From the cell containing the given text, extract its center point as [x, y] coordinate. 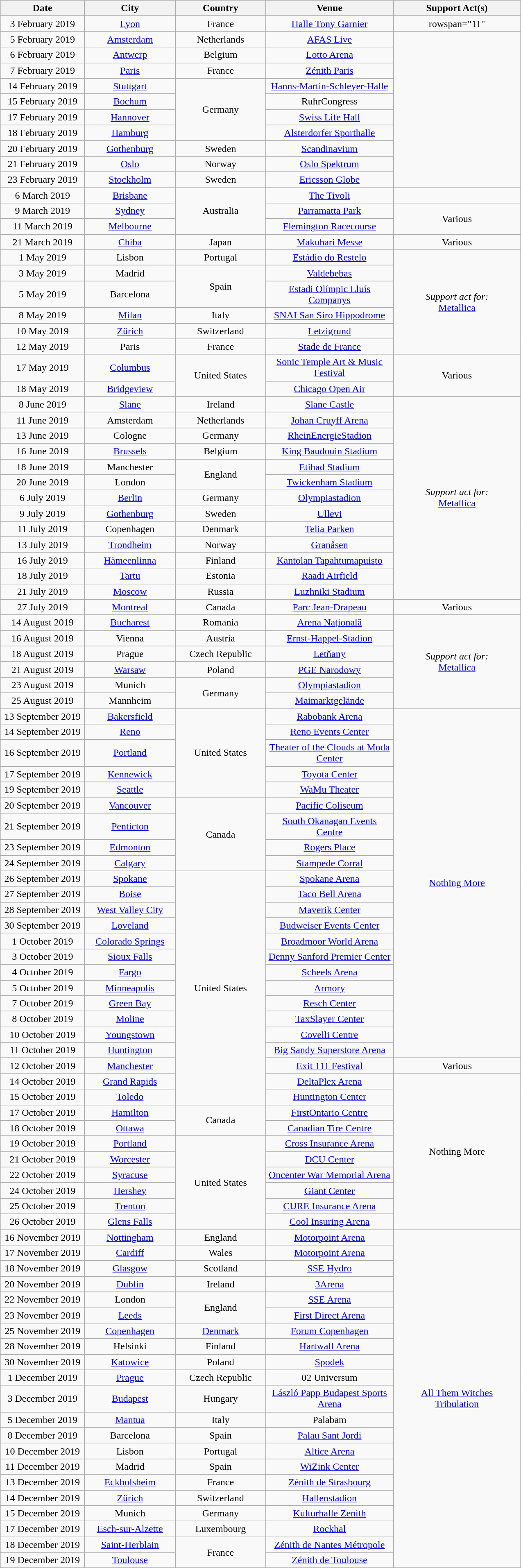
Huntington Center [329, 1097]
Bucharest [130, 623]
Zénith de Toulouse [329, 1560]
Rabobank Arena [329, 716]
16 August 2019 [43, 638]
27 September 2019 [43, 894]
Zénith de Nantes Métropole [329, 1545]
6 July 2019 [43, 498]
Budweiser Events Center [329, 925]
Toulouse [130, 1560]
13 July 2019 [43, 545]
Forum Copenhagen [329, 1331]
Altice Arena [329, 1451]
Seattle [130, 790]
Boise [130, 894]
23 November 2019 [43, 1315]
11 June 2019 [43, 420]
13 December 2019 [43, 1482]
11 July 2019 [43, 529]
Armory [329, 988]
Fargo [130, 972]
WaMu Theater [329, 790]
7 February 2019 [43, 70]
Makuhari Messe [329, 242]
Oslo Spektrum [329, 164]
Bridgeview [130, 389]
Chicago Open Air [329, 389]
Brussels [130, 451]
Romania [220, 623]
Cool Insuring Arena [329, 1221]
Scotland [220, 1269]
1 May 2019 [43, 258]
Hartwall Arena [329, 1346]
Hämeenlinna [130, 560]
AFAS Live [329, 39]
8 June 2019 [43, 404]
Sydney [130, 211]
Calgary [130, 863]
16 June 2019 [43, 451]
18 October 2019 [43, 1128]
19 October 2019 [43, 1144]
Letňany [329, 654]
Valdebebas [329, 273]
17 February 2019 [43, 117]
Dublin [130, 1284]
DeltaPlex Arena [329, 1081]
Stuttgart [130, 86]
20 June 2019 [43, 483]
6 February 2019 [43, 55]
Zénith Paris [329, 70]
3 December 2019 [43, 1398]
Vienna [130, 638]
30 November 2019 [43, 1362]
RheinEnergieStadion [329, 435]
Mantua [130, 1420]
Milan [130, 315]
Telia Parken [329, 529]
25 November 2019 [43, 1331]
Stockholm [130, 179]
The Tivoli [329, 195]
rowspan="11" [457, 24]
Hannover [130, 117]
Worcester [130, 1159]
Katowice [130, 1362]
16 July 2019 [43, 560]
Melbourne [130, 227]
14 February 2019 [43, 86]
7 October 2019 [43, 1004]
18 December 2019 [43, 1545]
Stade de France [329, 347]
Ericsson Globe [329, 179]
5 December 2019 [43, 1420]
Austria [220, 638]
17 October 2019 [43, 1113]
Hungary [220, 1398]
18 July 2019 [43, 576]
02 Universum [329, 1378]
First Direct Arena [329, 1315]
Denny Sanford Premier Center [329, 956]
Budapest [130, 1398]
Scandinavium [329, 148]
1 October 2019 [43, 941]
Hallenstadion [329, 1498]
15 October 2019 [43, 1097]
Lotto Arena [329, 55]
Tartu [130, 576]
17 September 2019 [43, 774]
27 July 2019 [43, 607]
Glens Falls [130, 1221]
Spodek [329, 1362]
Brisbane [130, 195]
Theater of the Clouds at Moda Center [329, 753]
Toyota Center [329, 774]
Resch Center [329, 1004]
3Arena [329, 1284]
West Valley City [130, 910]
Flemington Racecourse [329, 227]
Parramatta Park [329, 211]
28 September 2019 [43, 910]
9 July 2019 [43, 514]
17 November 2019 [43, 1253]
King Baudouin Stadium [329, 451]
Syracuse [130, 1175]
Twickenham Stadium [329, 483]
5 May 2019 [43, 294]
Columbus [130, 368]
12 May 2019 [43, 347]
Wales [220, 1253]
20 September 2019 [43, 805]
14 August 2019 [43, 623]
Reno Events Center [329, 732]
Bakersfield [130, 716]
21 July 2019 [43, 591]
Grand Rapids [130, 1081]
Kantolan Tapahtumapuisto [329, 560]
Trondheim [130, 545]
9 March 2019 [43, 211]
Kulturhalle Zenith [329, 1514]
Trenton [130, 1206]
Saint-Herblain [130, 1545]
Support Act(s) [457, 8]
Moline [130, 1019]
Warsaw [130, 669]
8 December 2019 [43, 1435]
South Okanagan Events Centre [329, 827]
Hanns-Martin-Schleyer-Halle [329, 86]
DCU Center [329, 1159]
25 October 2019 [43, 1206]
26 September 2019 [43, 879]
Vancouver [130, 805]
Cologne [130, 435]
4 October 2019 [43, 972]
Helsinki [130, 1346]
Loveland [130, 925]
21 September 2019 [43, 827]
Edmonton [130, 847]
5 February 2019 [43, 39]
12 October 2019 [43, 1066]
Esch-sur-Alzette [130, 1529]
Mannheim [130, 700]
Granåsen [329, 545]
Rockhal [329, 1529]
Lyon [130, 24]
Cross Insurance Arena [329, 1144]
21 August 2019 [43, 669]
City [130, 8]
13 June 2019 [43, 435]
11 March 2019 [43, 227]
Ernst-Happel-Stadion [329, 638]
Rogers Place [329, 847]
1 December 2019 [43, 1378]
Chiba [130, 242]
Country [220, 8]
Taco Bell Arena [329, 894]
Spokane Arena [329, 879]
Spokane [130, 879]
Stampede Corral [329, 863]
Pacific Coliseum [329, 805]
Canadian Tire Centre [329, 1128]
18 June 2019 [43, 467]
Parc Jean-Drapeau [329, 607]
11 October 2019 [43, 1050]
Estonia [220, 576]
22 October 2019 [43, 1175]
Green Bay [130, 1004]
Slane Castle [329, 404]
Bochum [130, 102]
15 February 2019 [43, 102]
10 December 2019 [43, 1451]
18 August 2019 [43, 654]
Big Sandy Superstore Arena [329, 1050]
Cardiff [130, 1253]
3 May 2019 [43, 273]
Raadi Airfield [329, 576]
CURE Insurance Arena [329, 1206]
14 December 2019 [43, 1498]
Oslo [130, 164]
Glasgow [130, 1269]
Scheels Arena [329, 972]
23 September 2019 [43, 847]
24 September 2019 [43, 863]
Antwerp [130, 55]
19 September 2019 [43, 790]
FirstOntario Centre [329, 1113]
Date [43, 8]
14 September 2019 [43, 732]
13 September 2019 [43, 716]
Hershey [130, 1190]
Hamilton [130, 1113]
Letzigrund [329, 331]
Palau Sant Jordi [329, 1435]
3 October 2019 [43, 956]
Russia [220, 591]
24 October 2019 [43, 1190]
20 February 2019 [43, 148]
Youngstown [130, 1035]
All Them WitchesTribulation [457, 1399]
19 December 2019 [43, 1560]
Luzhniki Stadium [329, 591]
Alsterdorfer Sporthalle [329, 133]
Reno [130, 732]
22 November 2019 [43, 1300]
Penticton [130, 827]
SSE Arena [329, 1300]
SSE Hydro [329, 1269]
8 October 2019 [43, 1019]
László Papp Budapest Sports Arena [329, 1398]
Maverik Center [329, 910]
Moscow [130, 591]
8 May 2019 [43, 315]
17 December 2019 [43, 1529]
11 December 2019 [43, 1466]
WiZink Center [329, 1466]
Colorado Springs [130, 941]
Nottingham [130, 1237]
Eckbolsheim [130, 1482]
30 September 2019 [43, 925]
Leeds [130, 1315]
28 November 2019 [43, 1346]
21 February 2019 [43, 164]
Luxembourg [220, 1529]
17 May 2019 [43, 368]
PGE Narodowy [329, 669]
18 May 2019 [43, 389]
Covelli Centre [329, 1035]
Japan [220, 242]
Toledo [130, 1097]
Oncenter War Memorial Arena [329, 1175]
Sonic Temple Art & Music Festival [329, 368]
Venue [329, 8]
Estádio do Restelo [329, 258]
Arena Națională [329, 623]
6 March 2019 [43, 195]
10 May 2019 [43, 331]
Broadmoor World Arena [329, 941]
3 February 2019 [43, 24]
23 February 2019 [43, 179]
TaxSlayer Center [329, 1019]
Montreal [130, 607]
Zénith de Strasbourg [329, 1482]
Australia [220, 211]
5 October 2019 [43, 988]
16 September 2019 [43, 753]
SNAI San Siro Hippodrome [329, 315]
18 November 2019 [43, 1269]
Hamburg [130, 133]
Berlin [130, 498]
Palabam [329, 1420]
25 August 2019 [43, 700]
21 March 2019 [43, 242]
20 November 2019 [43, 1284]
23 August 2019 [43, 685]
Kennewick [130, 774]
Exit 111 Festival [329, 1066]
Maimarktgelände [329, 700]
Etihad Stadium [329, 467]
RuhrCongress [329, 102]
Ullevi [329, 514]
Ottawa [130, 1128]
Minneapolis [130, 988]
Huntington [130, 1050]
Sioux Falls [130, 956]
Swiss Life Hall [329, 117]
10 October 2019 [43, 1035]
Estadi Olímpic Lluís Companys [329, 294]
Giant Center [329, 1190]
26 October 2019 [43, 1221]
Slane [130, 404]
15 December 2019 [43, 1514]
21 October 2019 [43, 1159]
18 February 2019 [43, 133]
Halle Tony Garnier [329, 24]
16 November 2019 [43, 1237]
14 October 2019 [43, 1081]
Johan Cruyff Arena [329, 420]
